Scan for the cell matching the given text and deliver its [x, y] coordinate at center. 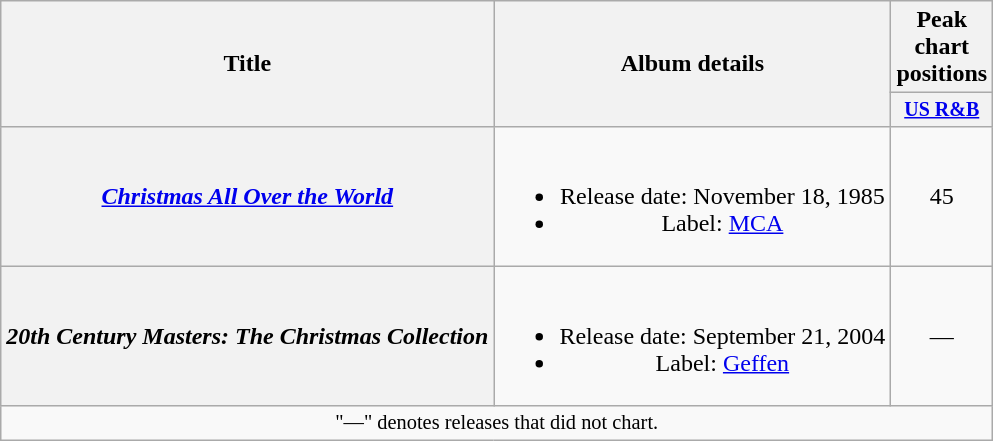
20th Century Masters: The Christmas Collection [248, 336]
US R&B [942, 110]
Release date: September 21, 2004Label: Geffen [692, 336]
— [942, 336]
Christmas All Over the World [248, 196]
Release date: November 18, 1985Label: MCA [692, 196]
Title [248, 64]
"—" denotes releases that did not chart. [497, 423]
Album details [692, 64]
45 [942, 196]
Peak chart positions [942, 47]
